Scan for the cell matching the given text and deliver its (X, Y) coordinate at center. 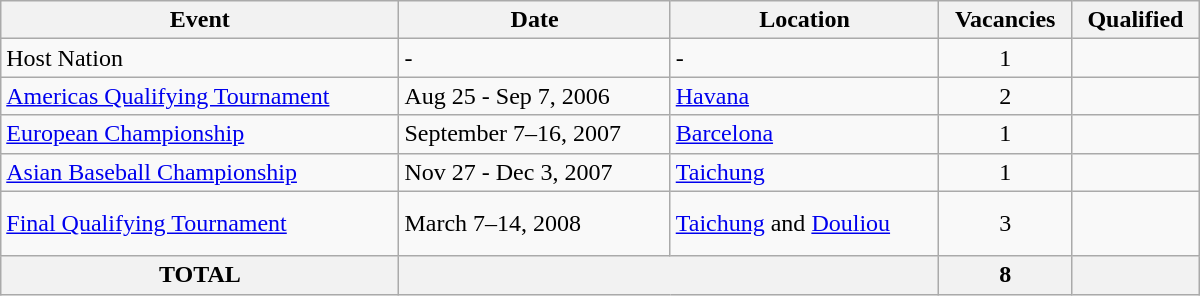
Taichung (804, 172)
March 7–14, 2008 (534, 224)
Event (200, 20)
Havana (804, 96)
Americas Qualifying Tournament (200, 96)
September 7–16, 2007 (534, 134)
2 (1006, 96)
Vacancies (1006, 20)
European Championship (200, 134)
3 (1006, 224)
Host Nation (200, 58)
Barcelona (804, 134)
Aug 25 - Sep 7, 2006 (534, 96)
Date (534, 20)
Final Qualifying Tournament (200, 224)
Nov 27 - Dec 3, 2007 (534, 172)
TOTAL (200, 275)
8 (1006, 275)
Asian Baseball Championship (200, 172)
Location (804, 20)
Taichung and Douliou (804, 224)
Qualified (1136, 20)
